Detect which cell encompasses the target text, then output its [x, y] center coordinate. 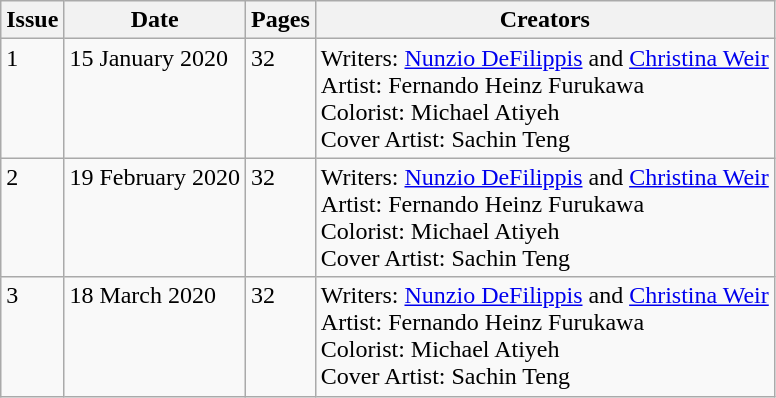
18 March 2020 [155, 336]
Issue [32, 20]
1 [32, 98]
19 February 2020 [155, 218]
Pages [281, 20]
Creators [544, 20]
15 January 2020 [155, 98]
3 [32, 336]
2 [32, 218]
Date [155, 20]
